Return the [x, y] coordinate for the center point of the cell that contains the specified text.  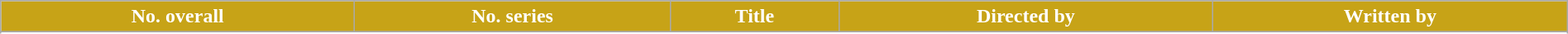
Written by [1389, 17]
Directed by [1025, 17]
No. overall [178, 17]
No. series [513, 17]
Title [754, 17]
